From the cell containing the given text, extract its center point as (x, y) coordinate. 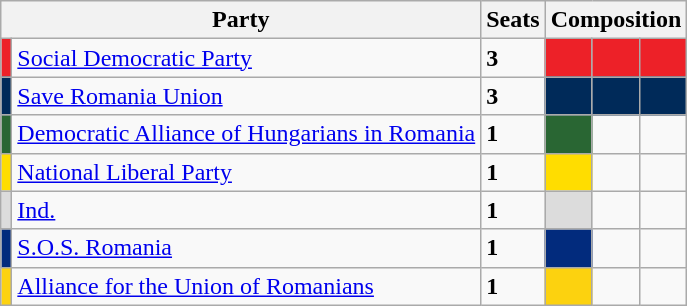
Seats (513, 20)
National Liberal Party (246, 172)
Democratic Alliance of Hungarians in Romania (246, 134)
Ind. (246, 210)
S.O.S. Romania (246, 248)
Alliance for the Union of Romanians (246, 286)
Social Democratic Party (246, 58)
Composition (616, 20)
Party (241, 20)
Save Romania Union (246, 96)
